Search for the cell housing the specified text and yield its [X, Y] center coordinate. 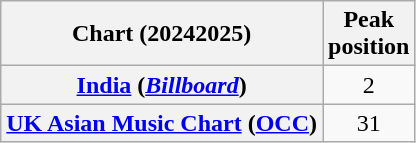
31 [368, 123]
2 [368, 85]
UK Asian Music Chart (OCC) [162, 123]
India (Billboard) [162, 85]
Peakposition [368, 34]
Chart (20242025) [162, 34]
